Search for the cell housing the specified text and yield its [X, Y] center coordinate. 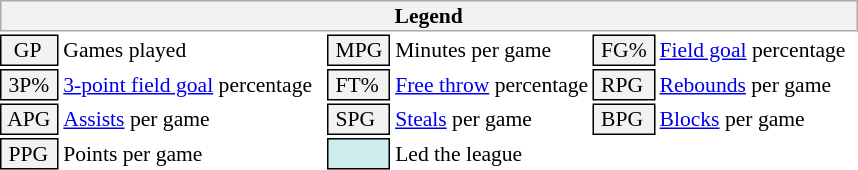
BPG [624, 120]
Minutes per game [492, 50]
Field goal percentage [758, 50]
Led the league [492, 154]
Points per game [193, 154]
APG [30, 120]
Assists per game [193, 120]
MPG [359, 50]
GP [30, 50]
Free throw percentage [492, 85]
Steals per game [492, 120]
SPG [359, 120]
Games played [193, 50]
PPG [30, 154]
Blocks per game [758, 120]
Rebounds per game [758, 85]
FT% [359, 85]
FG% [624, 50]
3-point field goal percentage [193, 85]
RPG [624, 85]
Legend [428, 16]
3P% [30, 85]
